Return [X, Y] of the center of cell containing provided text 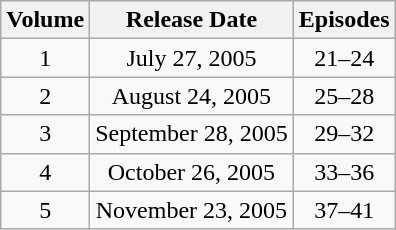
25–28 [344, 96]
33–36 [344, 172]
37–41 [344, 210]
29–32 [344, 134]
Release Date [192, 20]
2 [46, 96]
Volume [46, 20]
August 24, 2005 [192, 96]
5 [46, 210]
1 [46, 58]
October 26, 2005 [192, 172]
November 23, 2005 [192, 210]
Episodes [344, 20]
21–24 [344, 58]
3 [46, 134]
September 28, 2005 [192, 134]
4 [46, 172]
July 27, 2005 [192, 58]
